Provide the (X, Y) coordinate of the cell's center where the given text is located.  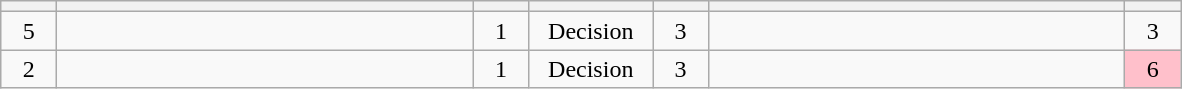
5 (29, 31)
2 (29, 69)
6 (1153, 69)
